Find where the given text appears and provide that cell's center as (x, y) coordinate. 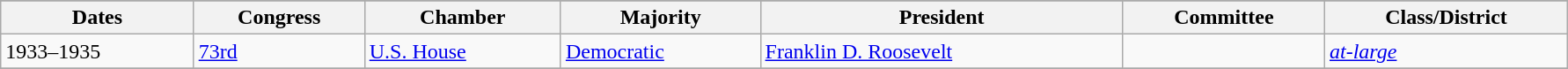
Majority (660, 18)
Democratic (660, 51)
U.S. House (463, 51)
Franklin D. Roosevelt (942, 51)
Chamber (463, 18)
Class/District (1446, 18)
at-large (1446, 51)
President (942, 18)
1933–1935 (97, 51)
Committee (1223, 18)
Dates (97, 18)
Congress (279, 18)
73rd (279, 51)
